Determine the [X, Y] coordinate at the center of the cell enclosing the given text.  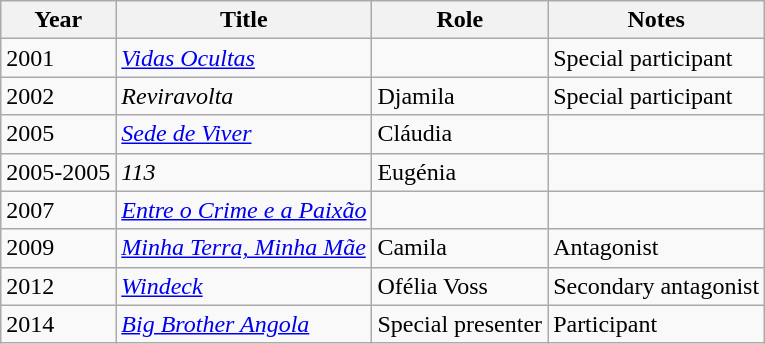
Notes [656, 20]
Reviravolta [244, 96]
Djamila [460, 96]
2007 [58, 210]
Ofélia Voss [460, 286]
Sede de Viver [244, 134]
Entre o Crime e a Paixão [244, 210]
113 [244, 172]
Camila [460, 248]
2009 [58, 248]
2005 [58, 134]
Year [58, 20]
Vidas Ocultas [244, 58]
2002 [58, 96]
Cláudia [460, 134]
Antagonist [656, 248]
Secondary antagonist [656, 286]
Minha Terra, Minha Mãe [244, 248]
Role [460, 20]
Eugénia [460, 172]
2014 [58, 324]
2001 [58, 58]
Windeck [244, 286]
2012 [58, 286]
Special presenter [460, 324]
2005-2005 [58, 172]
Participant [656, 324]
Title [244, 20]
Big Brother Angola [244, 324]
